From the cell containing the given text, extract its center point as (x, y) coordinate. 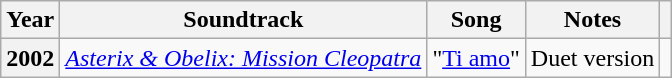
Asterix & Obelix: Mission Cleopatra (244, 58)
Notes (592, 20)
Duet version (592, 58)
Soundtrack (244, 20)
Song (476, 20)
Year (30, 20)
2002 (30, 58)
"Ti amo" (476, 58)
